Locate the cell with the specified text and output its [x, y] center coordinate. 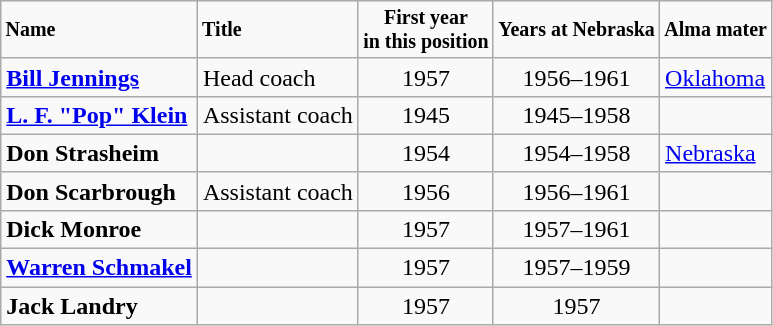
First yearin this position [426, 30]
Dick Monroe [100, 229]
1945 [426, 115]
1954–1958 [576, 153]
Jack Landry [100, 306]
L. F. "Pop" Klein [100, 115]
Warren Schmakel [100, 268]
1957–1959 [576, 268]
Title [278, 30]
Head coach [278, 77]
Nebraska [716, 153]
1957–1961 [576, 229]
Oklahoma [716, 77]
Name [100, 30]
Don Strasheim [100, 153]
1945–1958 [576, 115]
1956 [426, 191]
Don Scarbrough [100, 191]
1954 [426, 153]
Years at Nebraska [576, 30]
Bill Jennings [100, 77]
Alma mater [716, 30]
